Determine the (x, y) coordinate at the center of the cell enclosing the given text.  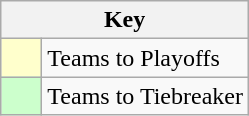
Teams to Tiebreaker (146, 96)
Key (125, 20)
Teams to Playoffs (146, 58)
